Find where the given text appears and provide that cell's center as (X, Y) coordinate. 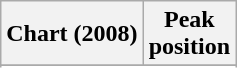
Peakposition (189, 34)
Chart (2008) (72, 34)
